Extract the [x, y] coordinate from the center of the cell holding the provided text.  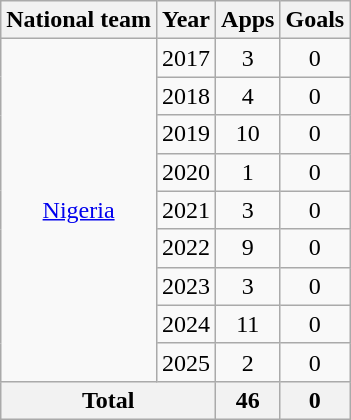
4 [248, 96]
10 [248, 134]
Apps [248, 20]
2021 [186, 210]
2022 [186, 248]
9 [248, 248]
2019 [186, 134]
2025 [186, 362]
Nigeria [79, 210]
2 [248, 362]
2020 [186, 172]
1 [248, 172]
National team [79, 20]
11 [248, 324]
46 [248, 400]
2018 [186, 96]
Goals [315, 20]
2023 [186, 286]
Total [108, 400]
Year [186, 20]
2017 [186, 58]
2024 [186, 324]
